From the cell containing the given text, extract its center point as [x, y] coordinate. 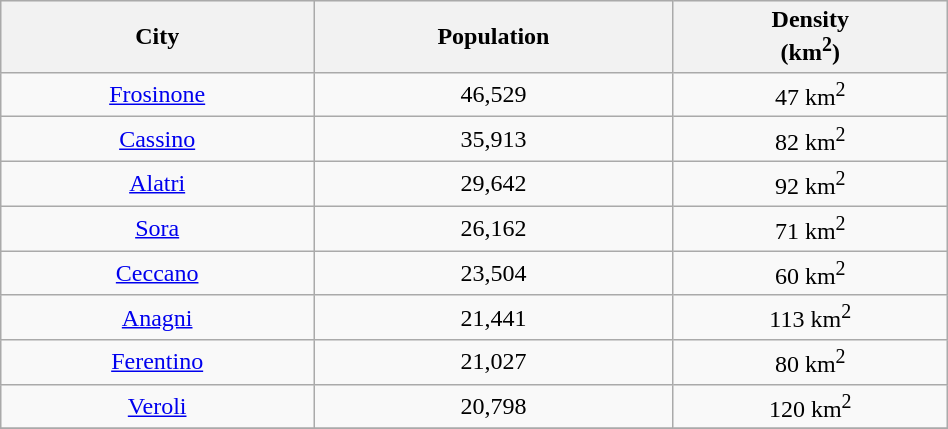
120 km2 [810, 406]
26,162 [494, 228]
113 km2 [810, 318]
71 km2 [810, 228]
Population [494, 37]
Sora [158, 228]
Density (km2) [810, 37]
82 km2 [810, 140]
21,441 [494, 318]
City [158, 37]
60 km2 [810, 274]
35,913 [494, 140]
Frosinone [158, 94]
23,504 [494, 274]
Alatri [158, 184]
20,798 [494, 406]
92 km2 [810, 184]
21,027 [494, 362]
Ferentino [158, 362]
Cassino [158, 140]
47 km2 [810, 94]
Veroli [158, 406]
Anagni [158, 318]
29,642 [494, 184]
Ceccano [158, 274]
80 km2 [810, 362]
46,529 [494, 94]
